Provide the [X, Y] coordinate of the cell's center where the given text is located.  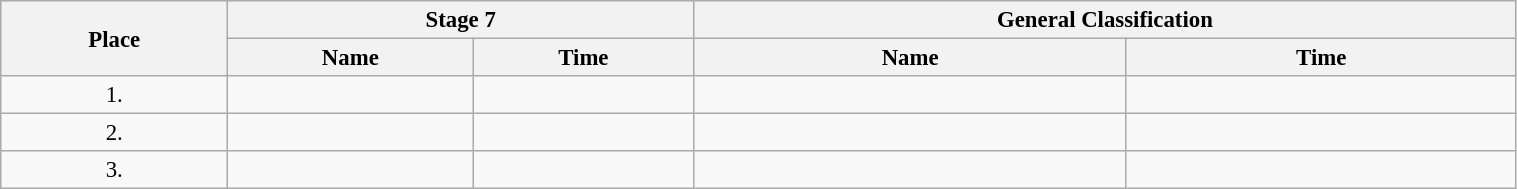
Stage 7 [461, 20]
Place [114, 38]
2. [114, 133]
1. [114, 95]
3. [114, 170]
General Classification [1105, 20]
